Identify which cell holds the provided text, then report its (x, y) central coordinate. 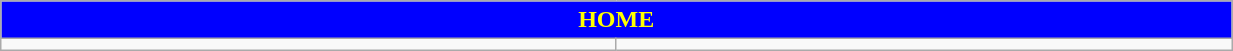
HOME (616, 20)
